Find where the given text appears and provide that cell's center as [x, y] coordinate. 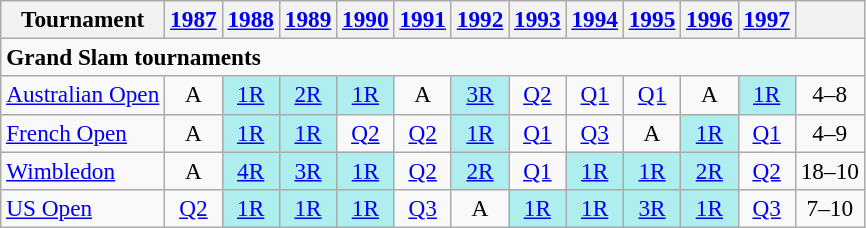
1994 [594, 19]
4–9 [830, 133]
Grand Slam tournaments [433, 57]
Australian Open [83, 95]
1996 [710, 19]
1988 [250, 19]
1990 [366, 19]
US Open [83, 208]
4–8 [830, 95]
1991 [422, 19]
4R [250, 170]
1997 [766, 19]
1995 [652, 19]
1987 [194, 19]
Wimbledon [83, 170]
1989 [308, 19]
18–10 [830, 170]
7–10 [830, 208]
1992 [480, 19]
French Open [83, 133]
1993 [538, 19]
Tournament [83, 19]
